Capture the cell that displays the provided text and extract its (x, y) central coordinate. 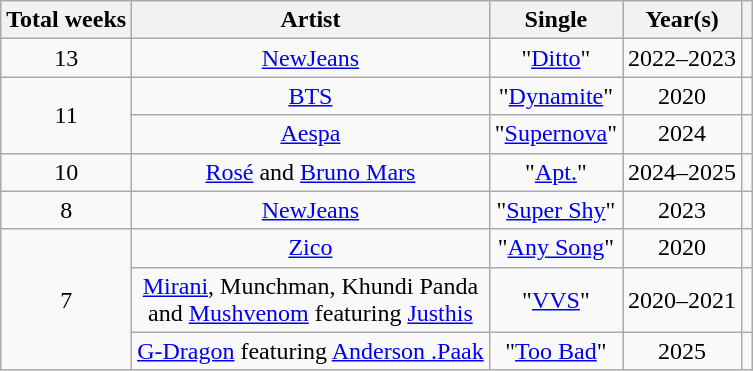
10 (66, 172)
2020–2021 (682, 300)
7 (66, 300)
Year(s) (682, 20)
"Dynamite" (556, 96)
"Any Song" (556, 248)
8 (66, 210)
"Apt." (556, 172)
Zico (311, 248)
"VVS" (556, 300)
2025 (682, 351)
"Too Bad" (556, 351)
Total weeks (66, 20)
Mirani, Munchman, Khundi Pandaand Mushvenom featuring Justhis (311, 300)
2022–2023 (682, 58)
"Super Shy" (556, 210)
11 (66, 115)
Artist (311, 20)
BTS (311, 96)
"Ditto" (556, 58)
"Supernova" (556, 134)
Aespa (311, 134)
Rosé and Bruno Mars (311, 172)
Single (556, 20)
2023 (682, 210)
2024–2025 (682, 172)
13 (66, 58)
2024 (682, 134)
G-Dragon featuring Anderson .Paak (311, 351)
